Determine the (x, y) coordinate at the center of the cell enclosing the given text.  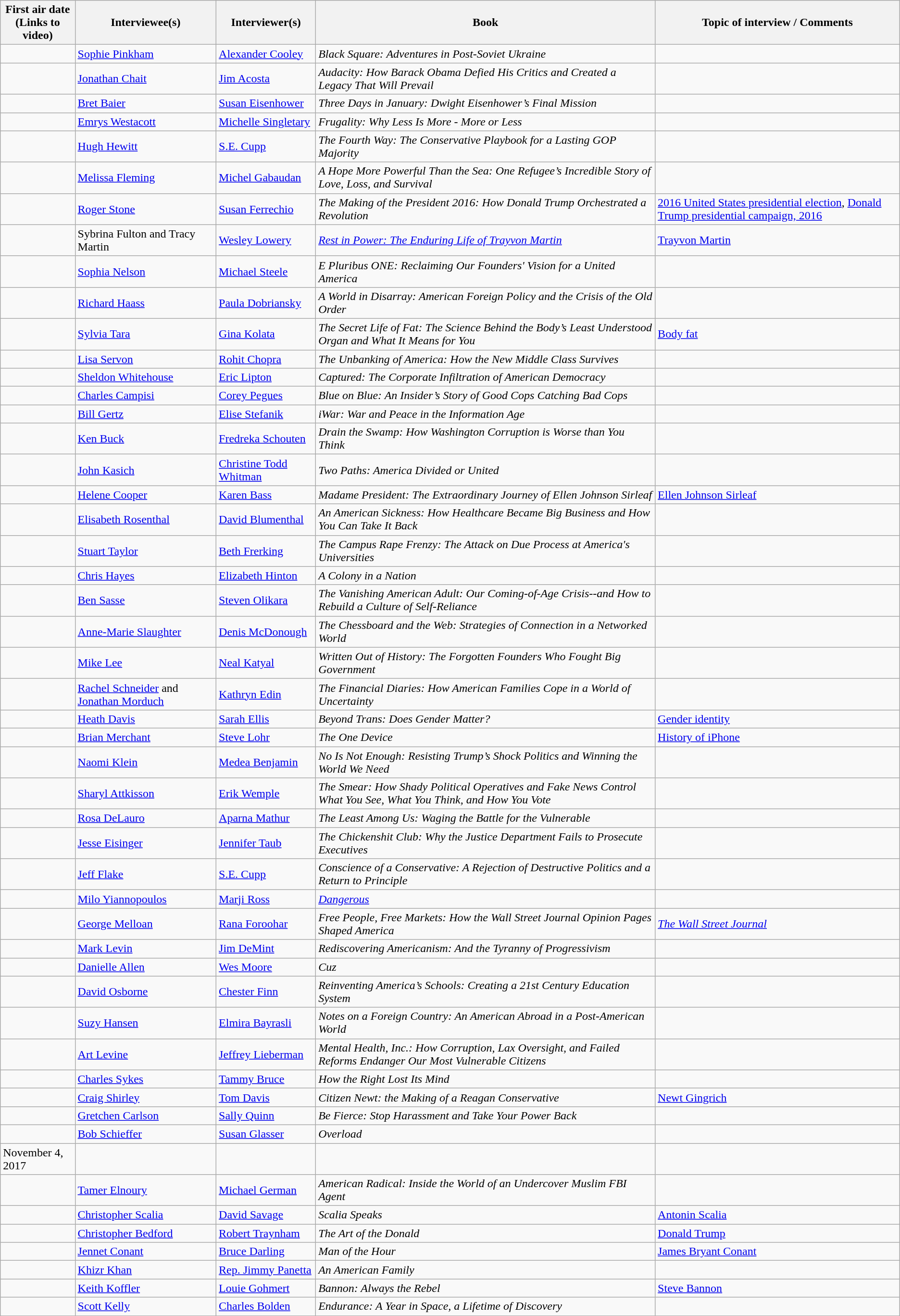
Kathryn Edin (266, 694)
Christopher Scalia (146, 1215)
The Fourth Way: The Conservative Playbook for a Lasting GOP Majority (486, 146)
Marji Ross (266, 899)
Endurance: A Year in Space, a Lifetime of Discovery (486, 1306)
The Chickenshit Club: Why the Justice Department Fails to Prosecute Executives (486, 843)
Newt Gingrich (778, 1097)
Notes on a Foreign Country: An American Abroad in a Post-American World (486, 1023)
Rest in Power: The Enduring Life of Trayvon Martin (486, 240)
Michelle Singletary (266, 122)
November 4, 2017 (37, 1159)
Michael Steele (266, 271)
Stuart Taylor (146, 551)
Dangerous (486, 899)
Audacity: How Barack Obama Defied His Critics and Created a Legacy That Will Prevail (486, 79)
Bannon: Always the Rebel (486, 1288)
Anne-Marie Slaughter (146, 632)
Susan Ferrechio (266, 209)
Trayvon Martin (778, 240)
Scott Kelly (146, 1306)
The Least Among Us: Waging the Battle for the Vulnerable (486, 818)
Sally Quinn (266, 1115)
David Osborne (146, 991)
Christine Todd Whitman (266, 470)
Craig Shirley (146, 1097)
An American Family (486, 1270)
Steve Bannon (778, 1288)
John Kasich (146, 470)
Madame President: The Extraordinary Journey of Ellen Johnson Sirleaf (486, 495)
Gina Kolata (266, 334)
Wesley Lowery (266, 240)
The Financial Diaries: How American Families Cope in a World of Uncertainty (486, 694)
Louie Gohmert (266, 1288)
Antonin Scalia (778, 1215)
Hugh Hewitt (146, 146)
Interviewee(s) (146, 23)
Christopher Bedford (146, 1233)
George Melloan (146, 924)
Naomi Klein (146, 762)
Rana Foroohar (266, 924)
Be Fierce: Stop Harassment and Take Your Power Back (486, 1115)
Conscience of a Conservative: A Rejection of Destructive Politics and a Return to Principle (486, 874)
An American Sickness: How Healthcare Became Big Business and How You Can Take It Back (486, 519)
Jennifer Taub (266, 843)
Gretchen Carlson (146, 1115)
The Unbanking of America: How the New Middle Class Survives (486, 359)
Sharyl Attkisson (146, 793)
David Savage (266, 1215)
David Blumenthal (266, 519)
Three Days in January: Dwight Eisenhower’s Final Mission (486, 103)
Overload (486, 1134)
Richard Haass (146, 303)
Mark Levin (146, 949)
Susan Glasser (266, 1134)
Emrys Westacott (146, 122)
A World in Disarray: American Foreign Policy and the Crisis of the Old Order (486, 303)
Charles Bolden (266, 1306)
Elisabeth Rosenthal (146, 519)
A Hope More Powerful Than the Sea: One Refugee’s Incredible Story of Love, Loss, and Survival (486, 178)
The Making of the President 2016: How Donald Trump Orchestrated a Revolution (486, 209)
Tammy Bruce (266, 1079)
E Pluribus ONE: Reclaiming Our Founders' Vision for a United America (486, 271)
Jim DeMint (266, 949)
The Smear: How Shady Political Operatives and Fake News Control What You See, What You Think, and How You Vote (486, 793)
Steven Olikara (266, 600)
2016 United States presidential election, Donald Trump presidential campaign, 2016 (778, 209)
Sophie Pinkham (146, 54)
Bob Schieffer (146, 1134)
Elmira Bayrasli (266, 1023)
Chris Hayes (146, 576)
Gender identity (778, 719)
Ben Sasse (146, 600)
Beth Frerking (266, 551)
Sybrina Fulton and Tracy Martin (146, 240)
Jeff Flake (146, 874)
Sarah Ellis (266, 719)
Two Paths: America Divided or United (486, 470)
A Colony in a Nation (486, 576)
James Bryant Conant (778, 1252)
Frugality: Why Less Is More - More or Less (486, 122)
Blue on Blue: An Insider’s Story of Good Cops Catching Bad Cops (486, 396)
Lisa Servon (146, 359)
Rachel Schneider and Jonathan Morduch (146, 694)
Bret Baier (146, 103)
Art Levine (146, 1054)
Brian Merchant (146, 737)
Rohit Chopra (266, 359)
Black Square: Adventures in Post-Soviet Ukraine (486, 54)
Donald Trump (778, 1233)
Helene Cooper (146, 495)
Tom Davis (266, 1097)
The One Device (486, 737)
Cuz (486, 967)
Reinventing America’s Schools: Creating a 21st Century Education System (486, 991)
Alexander Cooley (266, 54)
Steve Lohr (266, 737)
Erik Wemple (266, 793)
The Campus Rape Frenzy: The Attack on Due Process at America's Universities (486, 551)
Book (486, 23)
Elise Stefanik (266, 414)
Ellen Johnson Sirleaf (778, 495)
Bruce Darling (266, 1252)
Rediscovering Americanism: And the Tyranny of Progressivism (486, 949)
The Chessboard and the Web: Strategies of Connection in a Networked World (486, 632)
Michel Gabaudan (266, 178)
Corey Pegues (266, 396)
Sylvia Tara (146, 334)
Melissa Fleming (146, 178)
Captured: The Corporate Infiltration of American Democracy (486, 377)
Michael German (266, 1191)
The Vanishing American Adult: Our Coming-of-Age Crisis--and How to Rebuild a Culture of Self-Reliance (486, 600)
Man of the Hour (486, 1252)
The Wall Street Journal (778, 924)
Elizabeth Hinton (266, 576)
Heath Davis (146, 719)
American Radical: Inside the World of an Undercover Muslim FBI Agent (486, 1191)
Jennet Conant (146, 1252)
Jonathan Chait (146, 79)
Jim Acosta (266, 79)
Ken Buck (146, 439)
Rosa DeLauro (146, 818)
Danielle Allen (146, 967)
The Secret Life of Fat: The Science Behind the Body’s Least Understood Organ and What It Means for You (486, 334)
Suzy Hansen (146, 1023)
Charles Campisi (146, 396)
Susan Eisenhower (266, 103)
Mental Health, Inc.: How Corruption, Lax Oversight, and Failed Reforms Endanger Our Most Vulnerable Citizens (486, 1054)
Wes Moore (266, 967)
Jesse Eisinger (146, 843)
First air date(Links to video) (37, 23)
Sheldon Whitehouse (146, 377)
Body fat (778, 334)
Medea Benjamin (266, 762)
Jeffrey Lieberman (266, 1054)
Bill Gertz (146, 414)
Drain the Swamp: How Washington Corruption is Worse than You Think (486, 439)
Milo Yiannopoulos (146, 899)
Written Out of History: The Forgotten Founders Who Fought Big Government (486, 663)
Citizen Newt: the Making of a Reagan Conservative (486, 1097)
Neal Katyal (266, 663)
Interviewer(s) (266, 23)
Beyond Trans: Does Gender Matter? (486, 719)
How the Right Lost Its Mind (486, 1079)
History of iPhone (778, 737)
Keith Koffler (146, 1288)
Free People, Free Markets: How the Wall Street Journal Opinion Pages Shaped America (486, 924)
Scalia Speaks (486, 1215)
Topic of interview / Comments (778, 23)
Paula Dobriansky (266, 303)
iWar: War and Peace in the Information Age (486, 414)
Fredreka Schouten (266, 439)
Aparna Mathur (266, 818)
Chester Finn (266, 991)
No Is Not Enough: Resisting Trump’s Shock Politics and Winning the World We Need (486, 762)
Khizr Khan (146, 1270)
Karen Bass (266, 495)
Mike Lee (146, 663)
Rep. Jimmy Panetta (266, 1270)
Charles Sykes (146, 1079)
Sophia Nelson (146, 271)
Tamer Elnoury (146, 1191)
Robert Traynham (266, 1233)
Eric Lipton (266, 377)
Denis McDonough (266, 632)
Roger Stone (146, 209)
The Art of the Donald (486, 1233)
